Pinpoint the cell where the given text exists, returning its (X, Y) midpoint coordinate. 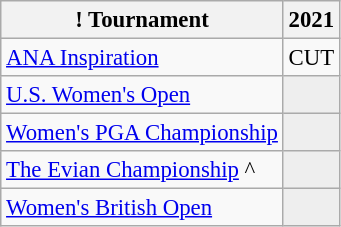
2021 (311, 20)
Women's British Open (142, 208)
! Tournament (142, 20)
U.S. Women's Open (142, 95)
Women's PGA Championship (142, 133)
The Evian Championship ^ (142, 170)
CUT (311, 58)
ANA Inspiration (142, 58)
